Pinpoint the cell where the given text exists, returning its [X, Y] midpoint coordinate. 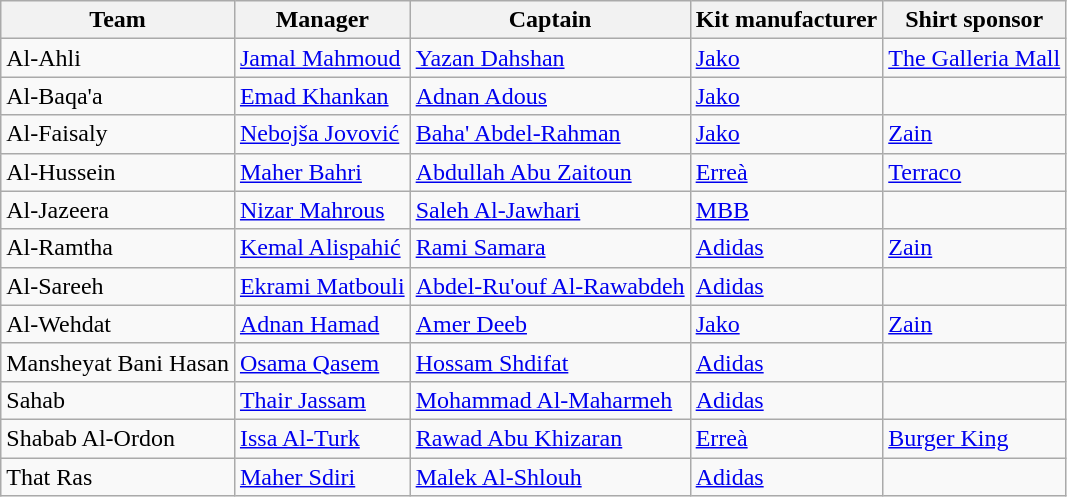
Ekrami Matbouli [322, 286]
Team [118, 20]
Captain [550, 20]
Al-Hussein [118, 172]
Rawad Abu Khizaran [550, 438]
Al-Faisaly [118, 134]
Jamal Mahmoud [322, 58]
Nebojša Jovović [322, 134]
Kit manufacturer [786, 20]
Nizar Mahrous [322, 210]
Al-Ramtha [118, 248]
Abdullah Abu Zaitoun [550, 172]
That Ras [118, 477]
Abdel-Ru'ouf Al-Rawabdeh [550, 286]
Osama Qasem [322, 362]
Adnan Hamad [322, 324]
Emad Khankan [322, 96]
Shabab Al-Ordon [118, 438]
MBB [786, 210]
Manager [322, 20]
Hossam Shdifat [550, 362]
Maher Bahri [322, 172]
Issa Al-Turk [322, 438]
Thair Jassam [322, 400]
Baha' Abdel-Rahman [550, 134]
Terraco [974, 172]
Malek Al-Shlouh [550, 477]
Sahab [118, 400]
The Galleria Mall [974, 58]
Al-Baqa'a [118, 96]
Saleh Al-Jawhari [550, 210]
Mohammad Al-Maharmeh [550, 400]
Al-Jazeera [118, 210]
Shirt sponsor [974, 20]
Al-Ahli [118, 58]
Al-Sareeh [118, 286]
Rami Samara [550, 248]
Kemal Alispahić [322, 248]
Adnan Adous [550, 96]
Maher Sdiri [322, 477]
Yazan Dahshan [550, 58]
Amer Deeb [550, 324]
Al-Wehdat [118, 324]
Burger King [974, 438]
Mansheyat Bani Hasan [118, 362]
